Extract the (X, Y) coordinate from the center of the cell holding the provided text.  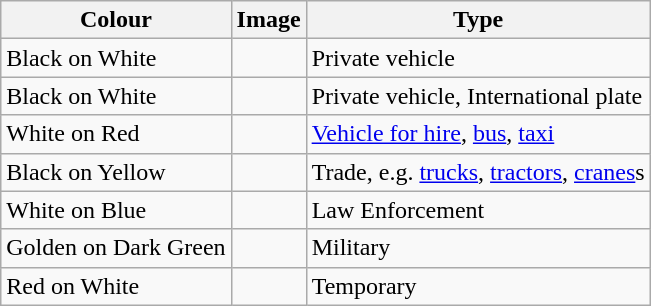
Golden on Dark Green (116, 248)
Red on White (116, 286)
Image (268, 20)
Law Enforcement (478, 210)
Temporary (478, 286)
Black on Yellow (116, 172)
White on Blue (116, 210)
Trade, e.g. trucks, tractors, craness (478, 172)
Type (478, 20)
Vehicle for hire, bus, taxi (478, 134)
White on Red (116, 134)
Private vehicle, International plate (478, 96)
Military (478, 248)
Private vehicle (478, 58)
Colour (116, 20)
